Return the (X, Y) coordinate for the center point of the cell that contains the specified text.  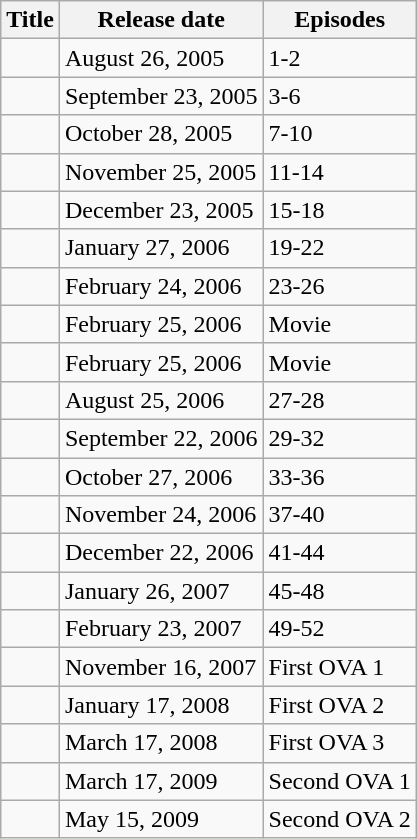
3-6 (340, 96)
Release date (161, 20)
May 15, 2009 (161, 819)
August 25, 2006 (161, 400)
October 27, 2006 (161, 477)
33-36 (340, 477)
49-52 (340, 629)
December 22, 2006 (161, 553)
March 17, 2008 (161, 743)
37-40 (340, 515)
First OVA 2 (340, 705)
41-44 (340, 553)
15-18 (340, 210)
Episodes (340, 20)
1-2 (340, 58)
January 27, 2006 (161, 248)
45-48 (340, 591)
First OVA 1 (340, 667)
January 17, 2008 (161, 705)
27-28 (340, 400)
September 22, 2006 (161, 438)
February 24, 2006 (161, 286)
August 26, 2005 (161, 58)
February 23, 2007 (161, 629)
23-26 (340, 286)
November 24, 2006 (161, 515)
January 26, 2007 (161, 591)
Second OVA 2 (340, 819)
7-10 (340, 134)
October 28, 2005 (161, 134)
11-14 (340, 172)
Title (30, 20)
September 23, 2005 (161, 96)
29-32 (340, 438)
November 16, 2007 (161, 667)
First OVA 3 (340, 743)
Second OVA 1 (340, 781)
November 25, 2005 (161, 172)
19-22 (340, 248)
December 23, 2005 (161, 210)
March 17, 2009 (161, 781)
